Search for the cell housing the specified text and yield its [x, y] center coordinate. 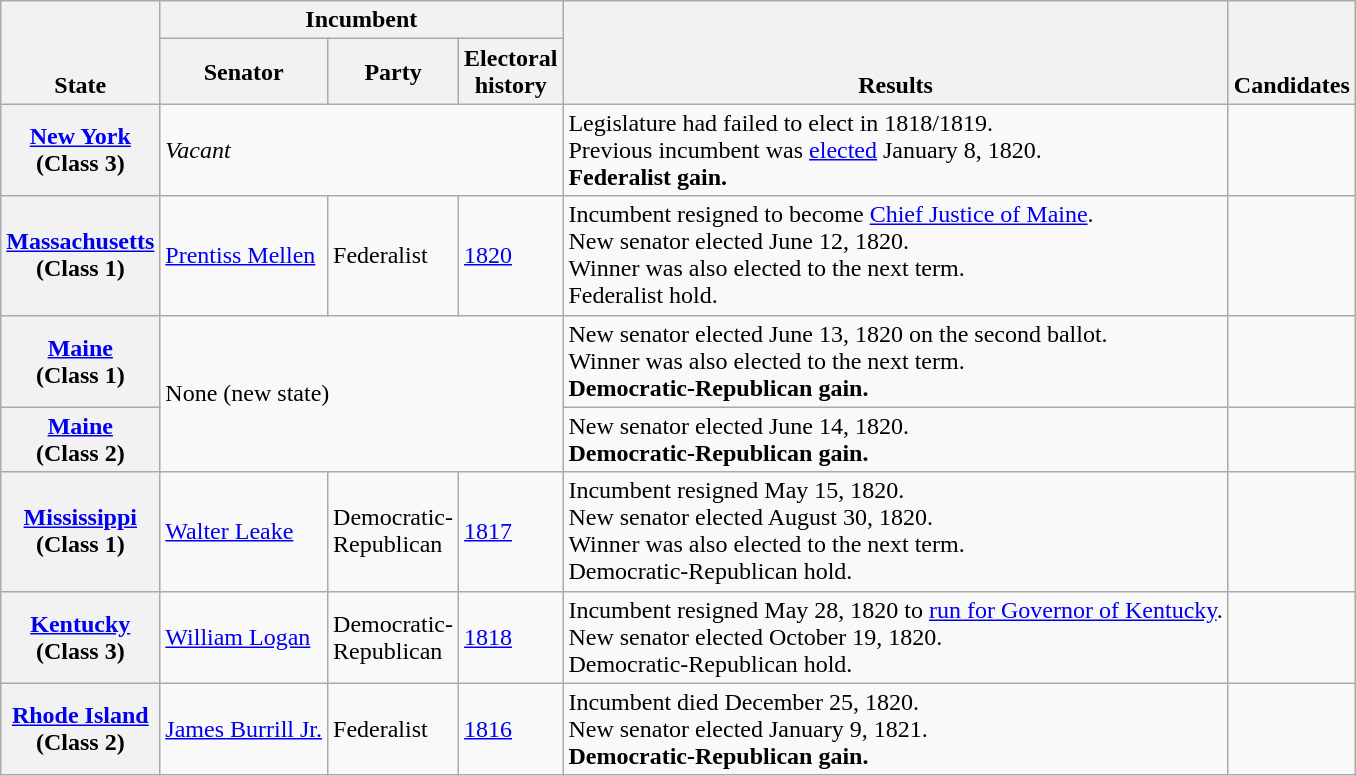
Incumbent died December 25, 1820.New senator elected January 9, 1821.Democratic-Republican gain. [896, 729]
1818 [511, 637]
1817 [511, 532]
1820 [511, 256]
Kentucky(Class 3) [80, 637]
Electoralhistory [511, 72]
New senator elected June 13, 1820 on the second ballot.Winner was also elected to the next term.Democratic-Republican gain. [896, 361]
Vacant [362, 150]
Prentiss Mellen [244, 256]
1816 [511, 729]
Massachusetts(Class 1) [80, 256]
Incumbent [362, 20]
Maine(Class 1) [80, 361]
State [80, 52]
None (new state) [362, 394]
New York(Class 3) [80, 150]
Senator [244, 72]
James Burrill Jr. [244, 729]
New senator elected June 14, 1820.Democratic-Republican gain. [896, 440]
Candidates [1292, 52]
Maine(Class 2) [80, 440]
Incumbent resigned May 28, 1820 to run for Governor of Kentucky.New senator elected October 19, 1820. Democratic-Republican hold. [896, 637]
Incumbent resigned to become Chief Justice of Maine.New senator elected June 12, 1820.Winner was also elected to the next term.Federalist hold. [896, 256]
Party [394, 72]
Legislature had failed to elect in 1818/1819.Previous incumbent was elected January 8, 1820.Federalist gain. [896, 150]
Incumbent resigned May 15, 1820.New senator elected August 30, 1820.Winner was also elected to the next term.Democratic-Republican hold. [896, 532]
Results [896, 52]
Mississippi(Class 1) [80, 532]
Walter Leake [244, 532]
Rhode Island(Class 2) [80, 729]
William Logan [244, 637]
